Detect which cell encompasses the target text, then output its [x, y] center coordinate. 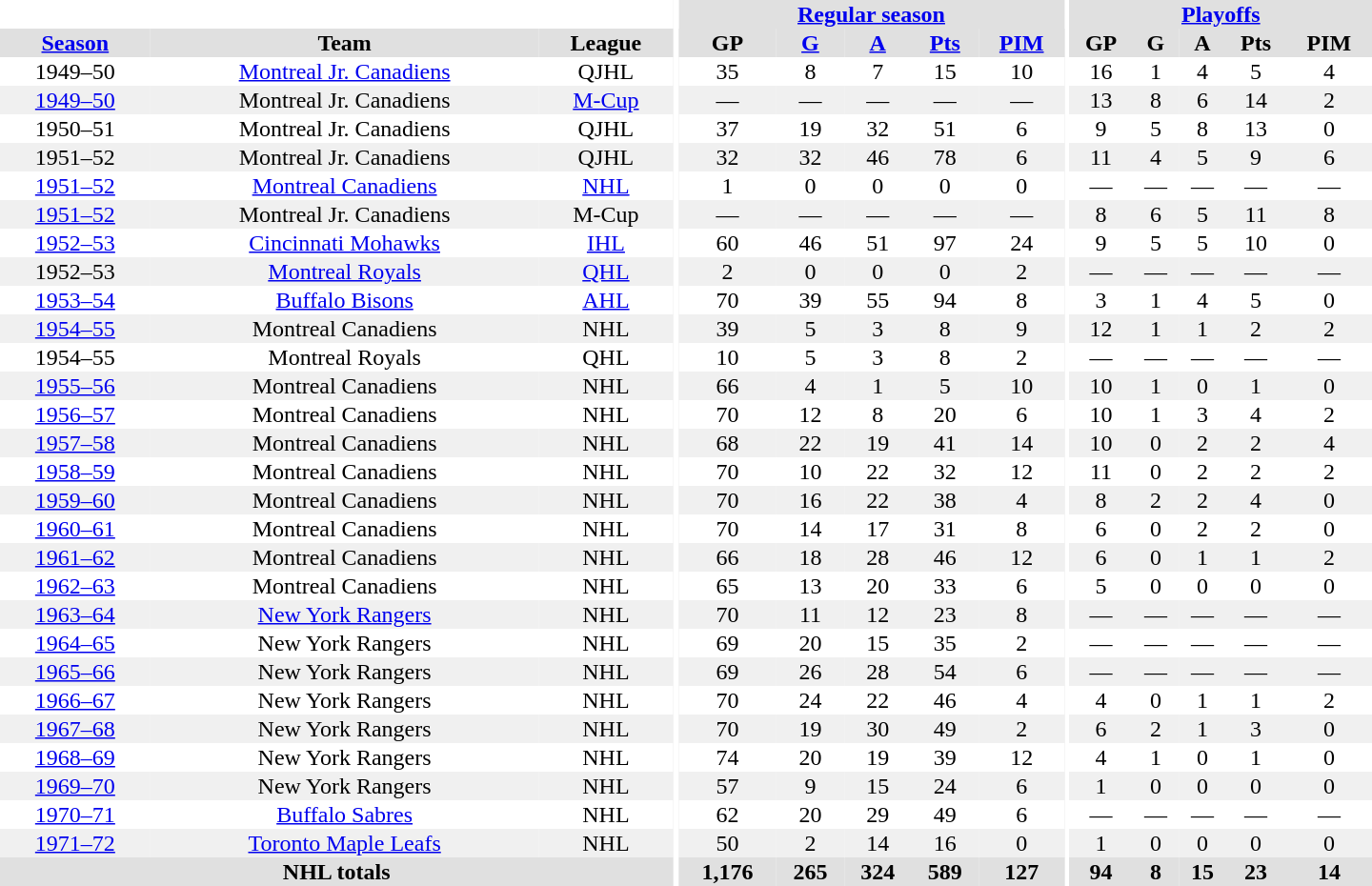
1955–56 [75, 386]
1967–68 [75, 729]
Buffalo Sabres [345, 815]
1970–71 [75, 815]
NHL totals [336, 872]
1971–72 [75, 843]
1960–61 [75, 529]
1968–69 [75, 757]
1964–65 [75, 643]
97 [945, 243]
IHL [606, 243]
38 [945, 500]
41 [945, 443]
33 [945, 586]
324 [878, 872]
1965–66 [75, 672]
1953–54 [75, 300]
7 [878, 71]
17 [878, 529]
1959–60 [75, 500]
26 [810, 672]
57 [728, 786]
1962–63 [75, 586]
30 [878, 729]
1,176 [728, 872]
1969–70 [75, 786]
1963–64 [75, 614]
50 [728, 843]
Cincinnati Mohawks [345, 243]
Team [345, 43]
AHL [606, 300]
265 [810, 872]
29 [878, 815]
1950–51 [75, 129]
Toronto Maple Leafs [345, 843]
1956–57 [75, 414]
62 [728, 815]
1957–58 [75, 443]
Regular season [871, 14]
1961–62 [75, 557]
68 [728, 443]
31 [945, 529]
74 [728, 757]
54 [945, 672]
65 [728, 586]
18 [810, 557]
55 [878, 300]
Buffalo Bisons [345, 300]
1958–59 [75, 472]
Playoffs [1221, 14]
78 [945, 157]
589 [945, 872]
League [606, 43]
60 [728, 243]
37 [728, 129]
1966–67 [75, 700]
127 [1021, 872]
Season [75, 43]
